Scan for the cell matching the given text and deliver its [x, y] coordinate at center. 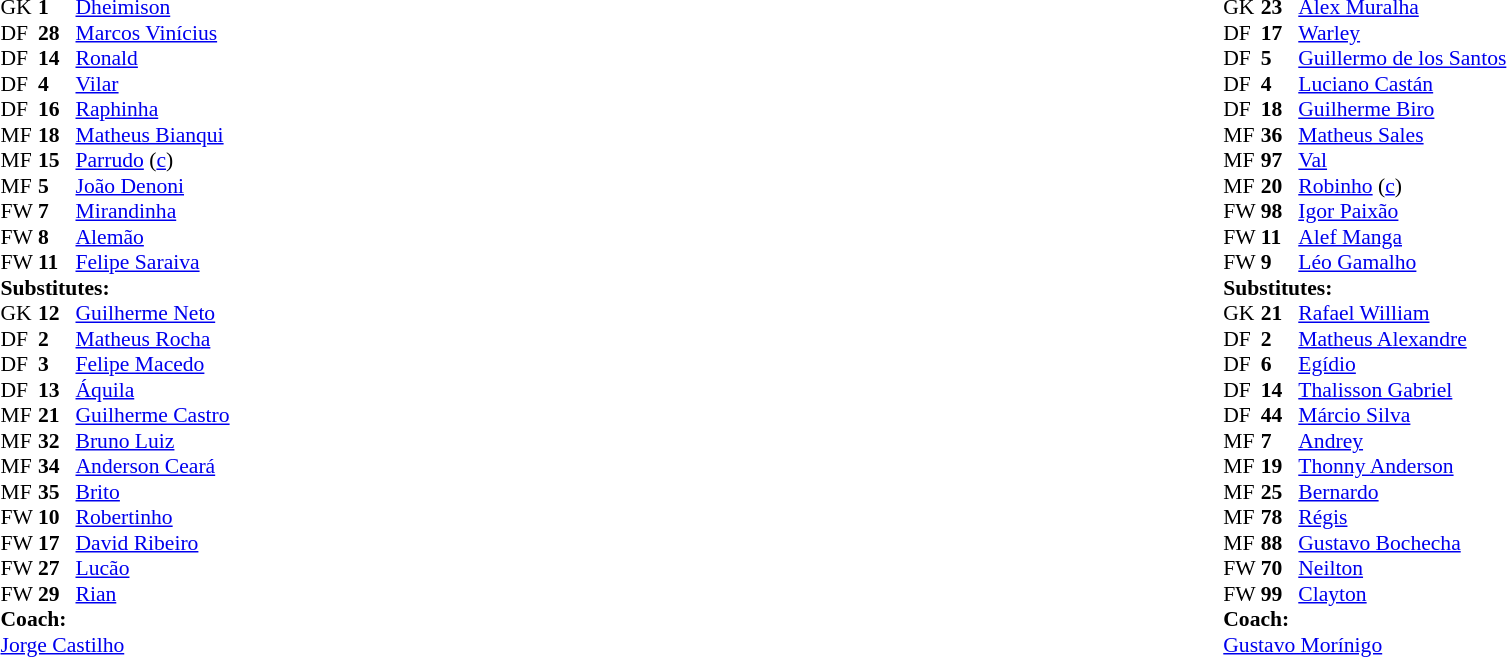
35 [57, 492]
Andrey [1402, 441]
Régis [1402, 517]
10 [57, 517]
6 [1280, 365]
98 [1280, 211]
Raphinha [153, 109]
25 [1280, 492]
Ronald [153, 59]
Thalisson Gabriel [1402, 390]
20 [1280, 186]
Robertinho [153, 517]
16 [57, 109]
99 [1280, 594]
Alemão [153, 237]
Lucão [153, 569]
Alef Manga [1402, 237]
Thonny Anderson [1402, 467]
70 [1280, 569]
15 [57, 161]
Bernardo [1402, 492]
Guilherme Biro [1402, 109]
Léo Gamalho [1402, 263]
13 [57, 390]
32 [57, 441]
Luciano Castán [1402, 84]
Neilton [1402, 569]
8 [57, 237]
27 [57, 569]
Brito [153, 492]
Matheus Alexandre [1402, 339]
34 [57, 467]
Parrudo (c) [153, 161]
Márcio Silva [1402, 415]
Matheus Rocha [153, 339]
Igor Paixão [1402, 211]
97 [1280, 161]
Clayton [1402, 594]
Matheus Sales [1402, 135]
Vilar [153, 84]
36 [1280, 135]
19 [1280, 467]
88 [1280, 543]
Matheus Bianqui [153, 135]
Guilherme Castro [153, 415]
Mirandinha [153, 211]
Guilherme Neto [153, 313]
Rafael William [1402, 313]
Felipe Saraiva [153, 263]
Egídio [1402, 365]
Anderson Ceará [153, 467]
78 [1280, 517]
Guillermo de los Santos [1402, 59]
Robinho (c) [1402, 186]
Bruno Luiz [153, 441]
David Ribeiro [153, 543]
44 [1280, 415]
Val [1402, 161]
3 [57, 365]
Marcos Vinícius [153, 33]
Felipe Macedo [153, 365]
Warley [1402, 33]
Áquila [153, 390]
12 [57, 313]
João Denoni [153, 186]
28 [57, 33]
Rian [153, 594]
Gustavo Bochecha [1402, 543]
9 [1280, 263]
29 [57, 594]
